Find where the given text appears and provide that cell's center as (X, Y) coordinate. 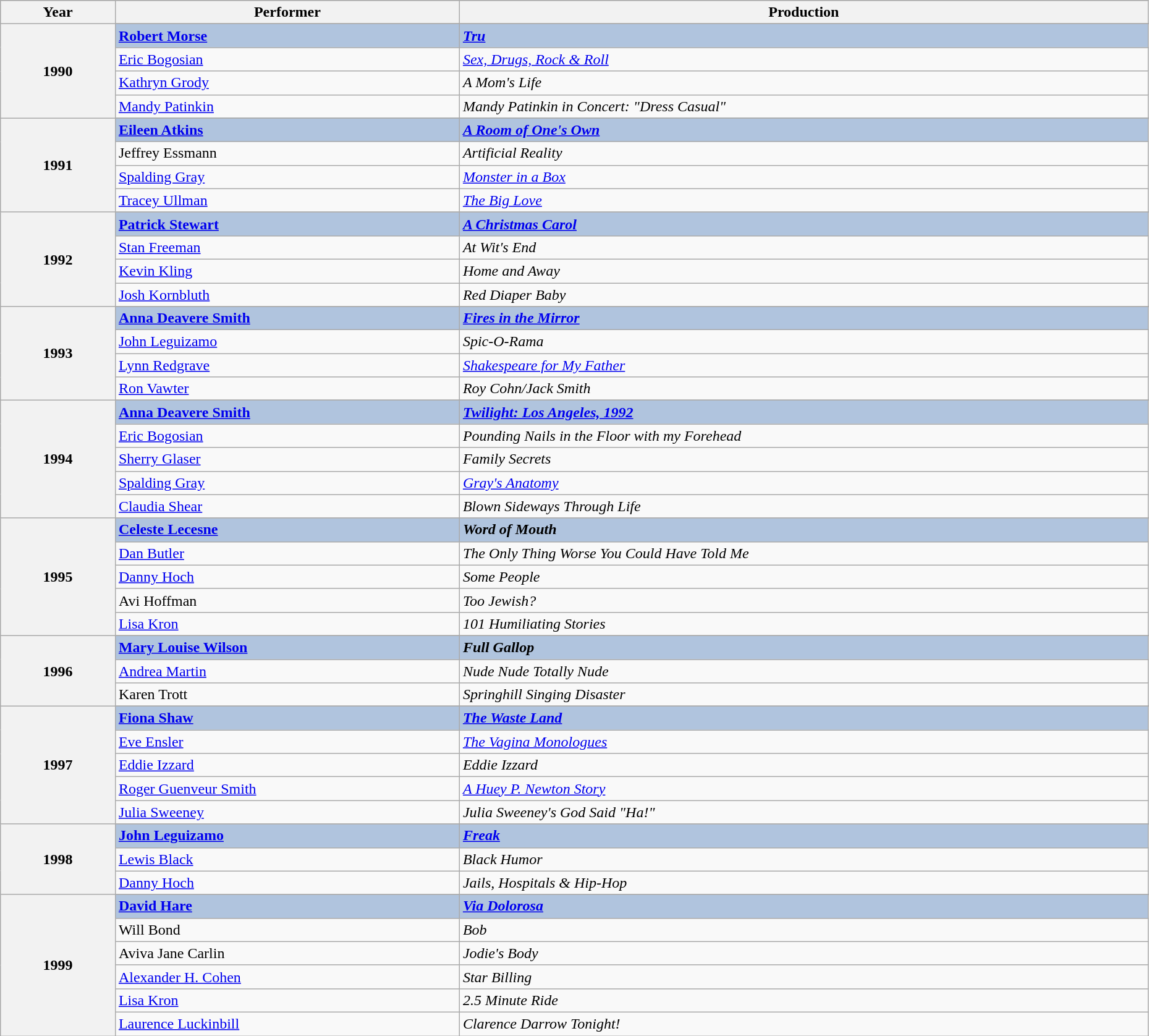
1995 (58, 577)
Bob (803, 930)
The Only Thing Worse You Could Have Told Me (803, 553)
A Huey P. Newton Story (803, 789)
Some People (803, 577)
Julia Sweeney (287, 812)
Family Secrets (803, 459)
Pounding Nails in the Floor with my Forehead (803, 436)
1997 (58, 765)
Julia Sweeney's God Said "Ha!" (803, 812)
Karen Trott (287, 695)
Aviva Jane Carlin (287, 953)
Monster in a Box (803, 177)
Full Gallop (803, 647)
A Christmas Carol (803, 224)
Artificial Reality (803, 153)
1990 (58, 71)
Red Diaper Baby (803, 295)
Jails, Hospitals & Hip-Hop (803, 883)
Laurence Luckinbill (287, 1024)
Kevin Kling (287, 271)
2.5 Minute Ride (803, 1000)
Roger Guenveur Smith (287, 789)
Springhill Singing Disaster (803, 695)
Tru (803, 36)
Nude Nude Totally Nude (803, 671)
Will Bond (287, 930)
Year (58, 12)
Dan Butler (287, 553)
Jeffrey Essmann (287, 153)
Alexander H. Cohen (287, 977)
Freak (803, 836)
Mandy Patinkin (287, 106)
1996 (58, 671)
Eve Ensler (287, 742)
Too Jewish? (803, 600)
A Room of One's Own (803, 130)
Spic-O-Rama (803, 342)
Gray's Anatomy (803, 483)
Mandy Patinkin in Concert: "Dress Casual" (803, 106)
Clarence Darrow Tonight! (803, 1024)
Eileen Atkins (287, 130)
1998 (58, 859)
Claudia Shear (287, 506)
Sherry Glaser (287, 459)
1991 (58, 165)
Fires in the Mirror (803, 318)
1993 (58, 354)
Roy Cohn/Jack Smith (803, 389)
Star Billing (803, 977)
Mary Louise Wilson (287, 647)
At Wit's End (803, 247)
Blown Sideways Through Life (803, 506)
Kathryn Grody (287, 83)
Tracey Ullman (287, 200)
Ron Vawter (287, 389)
Celeste Lecesne (287, 530)
Home and Away (803, 271)
Patrick Stewart (287, 224)
Lewis Black (287, 859)
Jodie's Body (803, 953)
Andrea Martin (287, 671)
The Vagina Monologues (803, 742)
The Waste Land (803, 718)
Robert Morse (287, 36)
1994 (58, 459)
1999 (58, 965)
Sex, Drugs, Rock & Roll (803, 59)
The Big Love (803, 200)
Fiona Shaw (287, 718)
Black Humor (803, 859)
1992 (58, 259)
David Hare (287, 906)
Twilight: Los Angeles, 1992 (803, 412)
Shakespeare for My Father (803, 365)
Lynn Redgrave (287, 365)
101 Humiliating Stories (803, 624)
Stan Freeman (287, 247)
Avi Hoffman (287, 600)
Via Dolorosa (803, 906)
A Mom's Life (803, 83)
Word of Mouth (803, 530)
Josh Kornbluth (287, 295)
Production (803, 12)
Performer (287, 12)
